Scan for the cell matching the given text and deliver its [X, Y] coordinate at center. 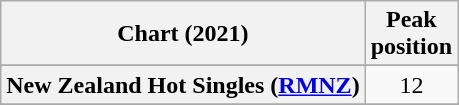
Chart (2021) [183, 34]
12 [411, 85]
Peakposition [411, 34]
New Zealand Hot Singles (RMNZ) [183, 85]
